Capture the cell that displays the provided text and extract its (X, Y) central coordinate. 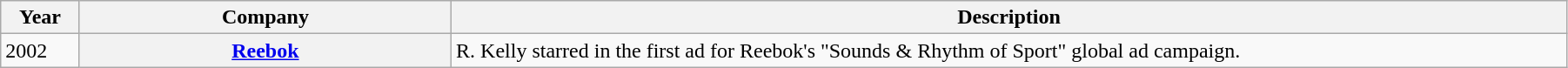
Company (265, 17)
2002 (40, 51)
Reebok (265, 51)
Description (1009, 17)
Year (40, 17)
R. Kelly starred in the first ad for Reebok's "Sounds & Rhythm of Sport" global ad campaign. (1009, 51)
